Detect which cell encompasses the target text, then output its [x, y] center coordinate. 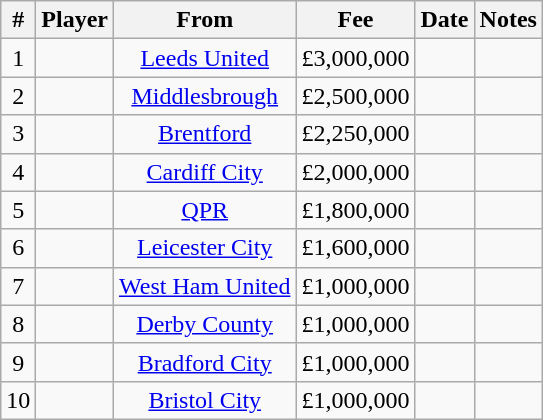
Derby County [205, 324]
5 [18, 210]
Cardiff City [205, 172]
Middlesbrough [205, 96]
Brentford [205, 134]
£1,600,000 [356, 248]
10 [18, 400]
Bristol City [205, 400]
9 [18, 362]
Bradford City [205, 362]
6 [18, 248]
2 [18, 96]
1 [18, 58]
£2,500,000 [356, 96]
West Ham United [205, 286]
Player [75, 20]
From [205, 20]
7 [18, 286]
Date [444, 20]
£3,000,000 [356, 58]
8 [18, 324]
Notes [508, 20]
# [18, 20]
4 [18, 172]
Leeds United [205, 58]
Fee [356, 20]
£2,250,000 [356, 134]
QPR [205, 210]
£2,000,000 [356, 172]
Leicester City [205, 248]
£1,800,000 [356, 210]
3 [18, 134]
